Find where the given text appears and provide that cell's center as [X, Y] coordinate. 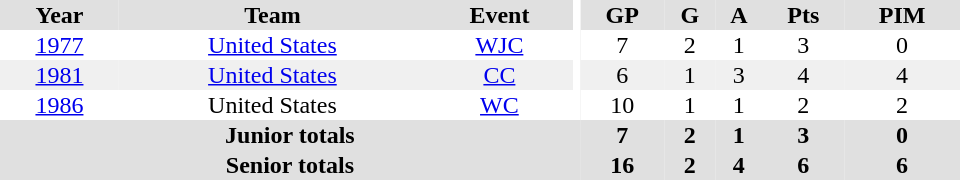
Junior totals [290, 135]
PIM [902, 15]
Senior totals [290, 165]
Pts [804, 15]
WJC [500, 45]
Team [272, 15]
16 [622, 165]
1986 [60, 105]
Year [60, 15]
1977 [60, 45]
Event [500, 15]
A [738, 15]
WC [500, 105]
G [690, 15]
10 [622, 105]
1981 [60, 75]
CC [500, 75]
GP [622, 15]
